Return the [X, Y] coordinate for the center point of the cell that contains the specified text.  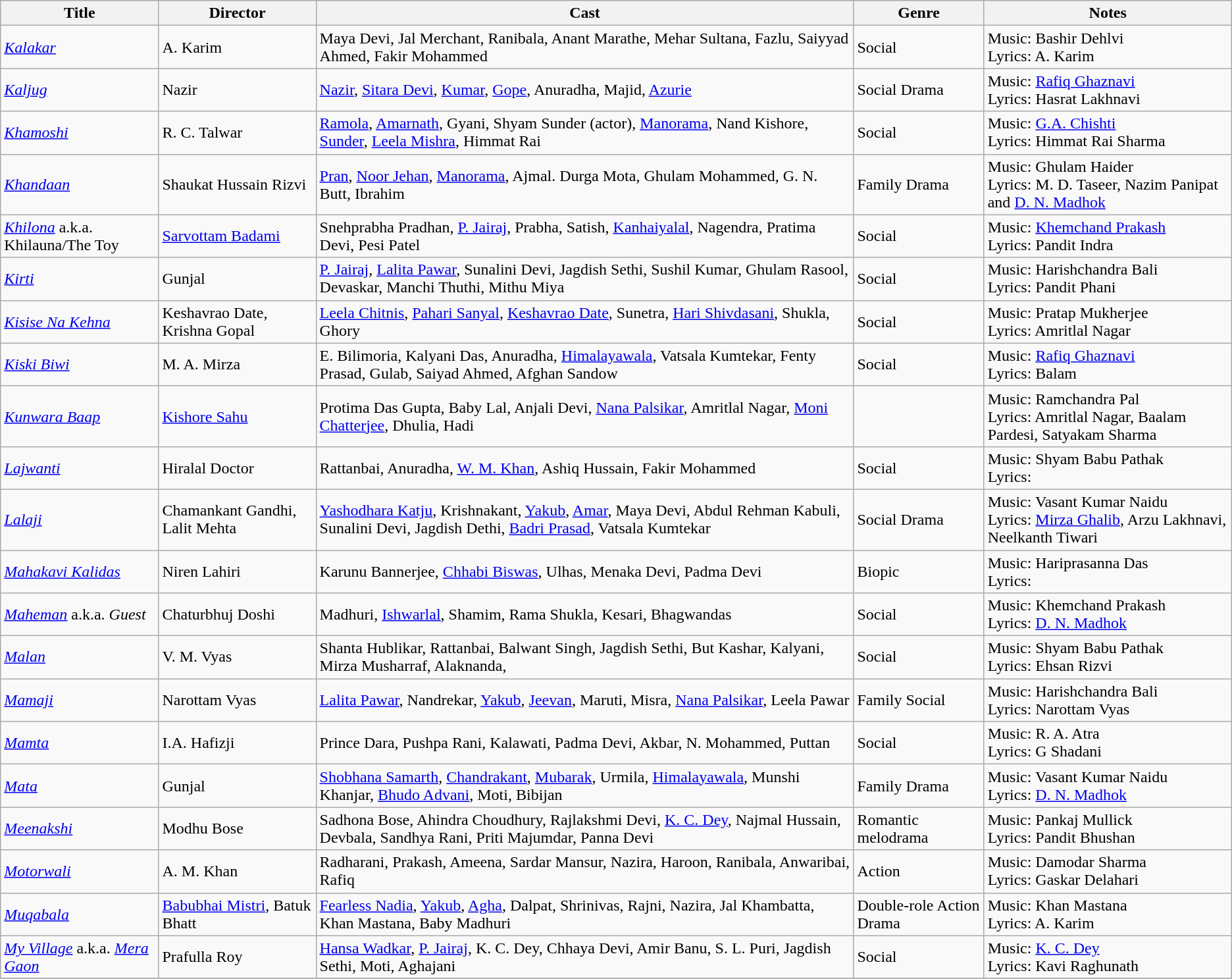
Muqabala [80, 914]
Shaukat Hussain Rizvi [237, 184]
Pran, Noor Jehan, Manorama, Ajmal. Durga Mota, Ghulam Mohammed, G. N. Butt, Ibrahim [584, 184]
Romantic melodrama [919, 828]
Music: Ghulam HaiderLyrics: M. D. Taseer, Nazim Panipat and D. N. Madhok [1108, 184]
Babubhai Mistri, Batuk Bhatt [237, 914]
Meenakshi [80, 828]
Malan [80, 657]
I.A. Hafizji [237, 743]
M. A. Mirza [237, 365]
Action [919, 872]
Modhu Bose [237, 828]
Music: Harishchandra BaliLyrics: Narottam Vyas [1108, 701]
Kalakar [80, 47]
Sadhona Bose, Ahindra Choudhury, Rajlakshmi Devi, K. C. Dey, Najmal Hussain, Devbala, Sandhya Rani, Priti Majumdar, Panna Devi [584, 828]
Karunu Bannerjee, Chhabi Biswas, Ulhas, Menaka Devi, Padma Devi [584, 571]
Ramola, Amarnath, Gyani, Shyam Sunder (actor), Manorama, Nand Kishore, Sunder, Leela Mishra, Himmat Rai [584, 133]
Music: Shyam Babu PathakLyrics: Ehsan Rizvi [1108, 657]
Music: G.A. ChishtiLyrics: Himmat Rai Sharma [1108, 133]
Music: Pankaj MullickLyrics: Pandit Bhushan [1108, 828]
Mamaji [80, 701]
Mahakavi Kalidas [80, 571]
Shobhana Samarth, Chandrakant, Mubarak, Urmila, Himalayawala, Munshi Khanjar, Bhudo Advani, Moti, Bibijan [584, 786]
Maya Devi, Jal Merchant, Ranibala, Anant Marathe, Mehar Sultana, Fazlu, Saiyyad Ahmed, Fakir Mohammed [584, 47]
Title [80, 13]
Music: Ramchandra PalLyrics: Amritlal Nagar, Baalam Pardesi, Satyakam Sharma [1108, 416]
Family Social [919, 701]
Fearless Nadia, Yakub, Agha, Dalpat, Shrinivas, Rajni, Nazira, Jal Khambatta, Khan Mastana, Baby Madhuri [584, 914]
Prafulla Roy [237, 957]
Kunwara Baap [80, 416]
Lalaji [80, 519]
Khilona a.k.a. Khilauna/The Toy [80, 236]
A. Karim [237, 47]
Motorwali [80, 872]
Lalita Pawar, Nandrekar, Yakub, Jeevan, Maruti, Misra, Nana Palsikar, Leela Pawar [584, 701]
Lajwanti [80, 467]
P. Jairaj, Lalita Pawar, Sunalini Devi, Jagdish Sethi, Sushil Kumar, Ghulam Rasool, Devaskar, Manchi Thuthi, Mithu Miya [584, 279]
Nazir, Sitara Devi, Kumar, Gope, Anuradha, Majid, Azurie [584, 90]
Hiralal Doctor [237, 467]
Kirti [80, 279]
Mata [80, 786]
Music: Vasant Kumar NaiduLyrics: D. N. Madhok [1108, 786]
Prince Dara, Pushpa Rani, Kalawati, Padma Devi, Akbar, N. Mohammed, Puttan [584, 743]
Kaljug [80, 90]
Music: Khan MastanaLyrics: A. Karim [1108, 914]
A. M. Khan [237, 872]
E. Bilimoria, Kalyani Das, Anuradha, Himalayawala, Vatsala Kumtekar, Fenty Prasad, Gulab, Saiyad Ahmed, Afghan Sandow [584, 365]
Radharani, Prakash, Ameena, Sardar Mansur, Nazira, Haroon, Ranibala, Anwaribai, Rafiq [584, 872]
Maheman a.k.a. Guest [80, 615]
Protima Das Gupta, Baby Lal, Anjali Devi, Nana Palsikar, Amritlal Nagar, Moni Chatterjee, Dhulia, Hadi [584, 416]
Notes [1108, 13]
Music: Bashir DehlviLyrics: A. Karim [1108, 47]
Sarvottam Badami [237, 236]
Khamoshi [80, 133]
Rattanbai, Anuradha, W. M. Khan, Ashiq Hussain, Fakir Mohammed [584, 467]
Music: Vasant Kumar NaiduLyrics: Mirza Ghalib, Arzu Lakhnavi, Neelkanth Tiwari [1108, 519]
Double-role Action Drama [919, 914]
Biopic [919, 571]
Khandaan [80, 184]
Kiski Biwi [80, 365]
Narottam Vyas [237, 701]
Hansa Wadkar, P. Jairaj, K. C. Dey, Chhaya Devi, Amir Banu, S. L. Puri, Jagdish Sethi, Moti, Aghajani [584, 957]
R. C. Talwar [237, 133]
Yashodhara Katju, Krishnakant, Yakub, Amar, Maya Devi, Abdul Rehman Kabuli, Sunalini Devi, Jagdish Dethi, Badri Prasad, Vatsala Kumtekar [584, 519]
Kishore Sahu [237, 416]
Music: Damodar SharmaLyrics: Gaskar Delahari [1108, 872]
Madhuri, Ishwarlal, Shamim, Rama Shukla, Kesari, Bhagwandas [584, 615]
Music: Khemchand PrakashLyrics: D. N. Madhok [1108, 615]
Music: Harishchandra BaliLyrics: Pandit Phani [1108, 279]
Niren Lahiri [237, 571]
Music: Shyam Babu PathakLyrics: [1108, 467]
Nazir [237, 90]
V. M. Vyas [237, 657]
Chaturbhuj Doshi [237, 615]
Genre [919, 13]
Mamta [80, 743]
Leela Chitnis, Pahari Sanyal, Keshavrao Date, Sunetra, Hari Shivdasani, Shukla, Ghory [584, 321]
Cast [584, 13]
Music: K. C. DeyLyrics: Kavi Raghunath [1108, 957]
Kisise Na Kehna [80, 321]
Music: Khemchand PrakashLyrics: Pandit Indra [1108, 236]
Keshavrao Date, Krishna Gopal [237, 321]
Chamankant Gandhi, Lalit Mehta [237, 519]
Shanta Hublikar, Rattanbai, Balwant Singh, Jagdish Sethi, But Kashar, Kalyani, Mirza Musharraf, Alaknanda, [584, 657]
Director [237, 13]
Music: Rafiq GhaznaviLyrics: Balam [1108, 365]
My Village a.k.a. Mera Gaon [80, 957]
Music: Pratap MukherjeeLyrics: Amritlal Nagar [1108, 321]
Music: Rafiq GhaznaviLyrics: Hasrat Lakhnavi [1108, 90]
Music: R. A. AtraLyrics: G Shadani [1108, 743]
Snehprabha Pradhan, P. Jairaj, Prabha, Satish, Kanhaiyalal, Nagendra, Pratima Devi, Pesi Patel [584, 236]
Music: Hariprasanna DasLyrics: [1108, 571]
